Scan for the cell matching the given text and deliver its (x, y) coordinate at center. 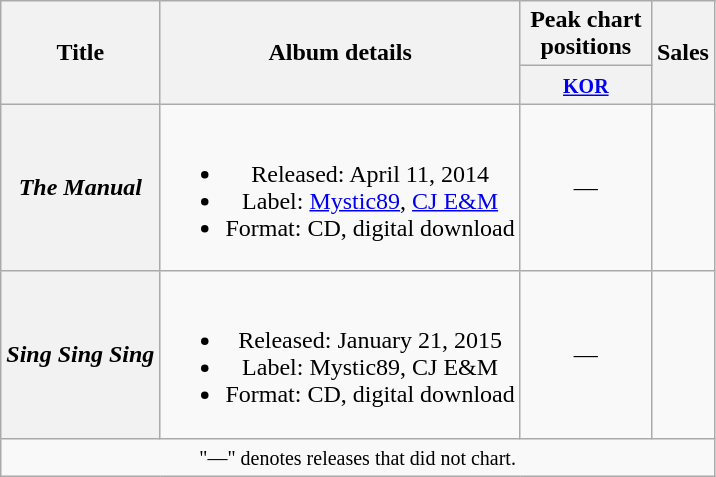
Released: January 21, 2015Label: Mystic89, CJ E&MFormat: CD, digital download (340, 354)
The Manual (80, 188)
Sing Sing Sing (80, 354)
Peak chart positions (586, 34)
"—" denotes releases that did not chart. (358, 457)
Released: April 11, 2014Label: Mystic89, CJ E&MFormat: CD, digital download (340, 188)
KOR (586, 85)
Sales (682, 52)
Album details (340, 52)
Title (80, 52)
